Locate the cell with the specified text and output its [x, y] center coordinate. 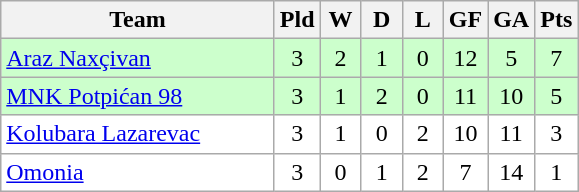
L [422, 20]
12 [465, 58]
MNK Potpićan 98 [138, 96]
Pts [556, 20]
Team [138, 20]
D [382, 20]
Kolubara Lazarevac [138, 134]
Araz Naxçivan [138, 58]
W [340, 20]
GF [465, 20]
GA [512, 20]
14 [512, 172]
Pld [297, 20]
Omonia [138, 172]
